Locate the cell with the specified text and output its (x, y) center coordinate. 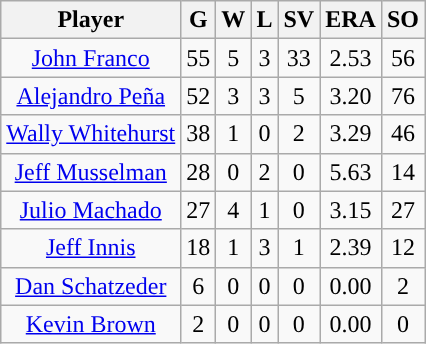
5.63 (351, 172)
SV (299, 20)
L (264, 20)
Julio Machado (91, 210)
33 (299, 58)
ERA (351, 20)
6 (198, 286)
W (234, 20)
56 (402, 58)
12 (402, 248)
Wally Whitehurst (91, 134)
2.39 (351, 248)
Alejandro Peña (91, 96)
SO (402, 20)
14 (402, 172)
Jeff Musselman (91, 172)
3.20 (351, 96)
G (198, 20)
18 (198, 248)
Jeff Innis (91, 248)
Kevin Brown (91, 324)
28 (198, 172)
4 (234, 210)
Dan Schatzeder (91, 286)
John Franco (91, 58)
46 (402, 134)
2.53 (351, 58)
52 (198, 96)
76 (402, 96)
38 (198, 134)
3.29 (351, 134)
Player (91, 20)
3.15 (351, 210)
55 (198, 58)
